From the cell containing the given text, extract its center point as (X, Y) coordinate. 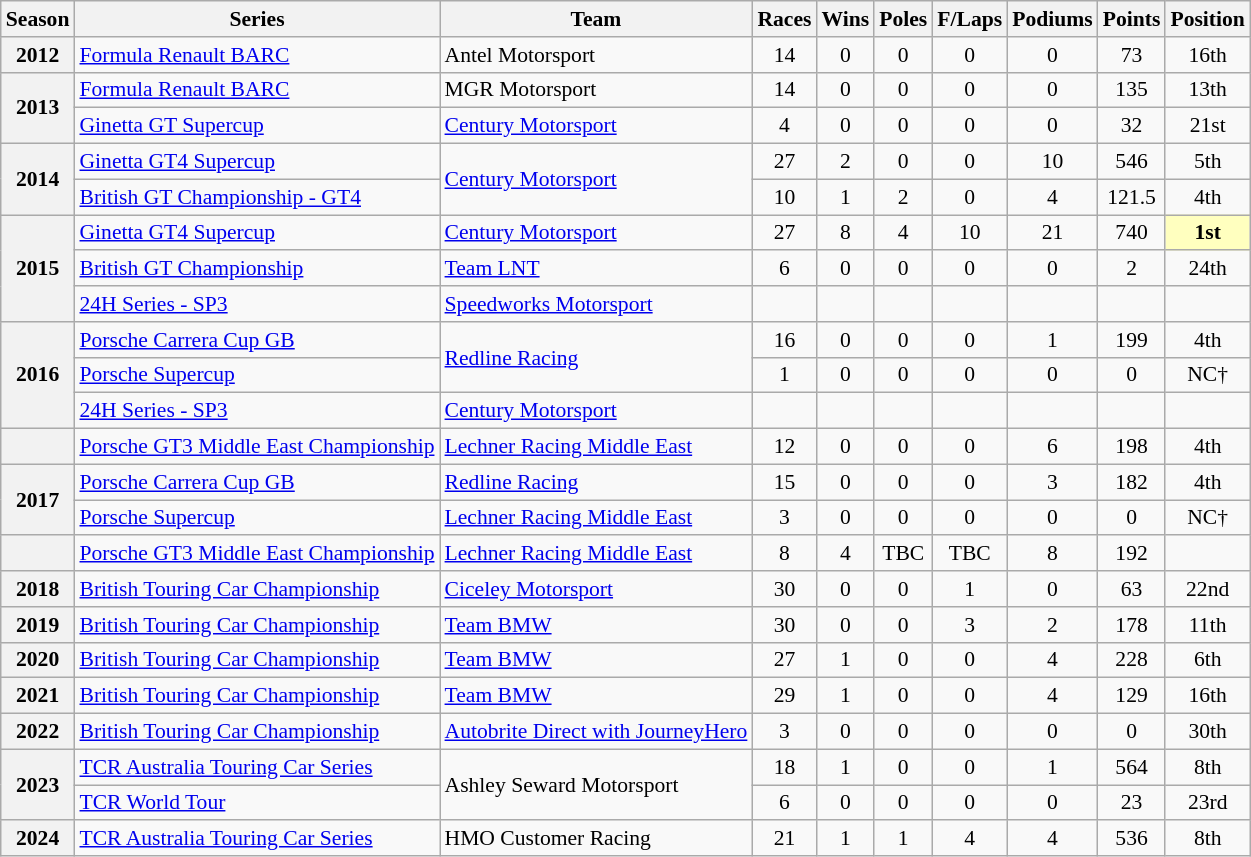
2016 (38, 376)
22nd (1207, 589)
Antel Motorsport (596, 55)
13th (1207, 90)
2024 (38, 839)
Position (1207, 19)
Autobrite Direct with JourneyHero (596, 732)
Series (256, 19)
546 (1132, 162)
228 (1132, 660)
1st (1207, 233)
18 (784, 767)
12 (784, 447)
Points (1132, 19)
29 (784, 696)
Team (596, 19)
2019 (38, 625)
Ashley Seward Motorsport (596, 784)
Ciceley Motorsport (596, 589)
2013 (38, 108)
Races (784, 19)
2018 (38, 589)
British GT Championship (256, 269)
HMO Customer Racing (596, 839)
199 (1132, 340)
135 (1132, 90)
2022 (38, 732)
32 (1132, 126)
23rd (1207, 803)
536 (1132, 839)
F/Laps (970, 19)
73 (1132, 55)
Season (38, 19)
British GT Championship - GT4 (256, 197)
Podiums (1052, 19)
16 (784, 340)
2014 (38, 180)
6th (1207, 660)
21st (1207, 126)
23 (1132, 803)
2023 (38, 784)
564 (1132, 767)
Poles (903, 19)
2021 (38, 696)
192 (1132, 554)
121.5 (1132, 197)
Wins (845, 19)
TCR World Tour (256, 803)
2017 (38, 500)
Team LNT (596, 269)
129 (1132, 696)
30th (1207, 732)
198 (1132, 447)
740 (1132, 233)
Ginetta GT Supercup (256, 126)
182 (1132, 482)
MGR Motorsport (596, 90)
178 (1132, 625)
5th (1207, 162)
2015 (38, 268)
Speedworks Motorsport (596, 304)
24th (1207, 269)
11th (1207, 625)
15 (784, 482)
2012 (38, 55)
63 (1132, 589)
2020 (38, 660)
